Capture the cell that displays the provided text and extract its (X, Y) central coordinate. 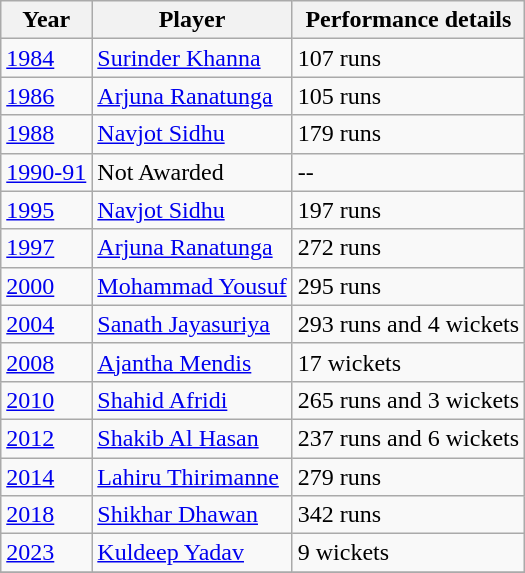
1988 (46, 134)
293 runs and 4 wickets (408, 324)
2023 (46, 553)
272 runs (408, 248)
295 runs (408, 286)
2012 (46, 438)
179 runs (408, 134)
Mohammad Yousuf (192, 286)
107 runs (408, 58)
279 runs (408, 477)
9 wickets (408, 553)
1984 (46, 58)
Shikhar Dhawan (192, 515)
Shakib Al Hasan (192, 438)
1990-91 (46, 172)
2010 (46, 400)
Player (192, 20)
237 runs and 6 wickets (408, 438)
197 runs (408, 210)
342 runs (408, 515)
2008 (46, 362)
Not Awarded (192, 172)
2000 (46, 286)
105 runs (408, 96)
265 runs and 3 wickets (408, 400)
2014 (46, 477)
17 wickets (408, 362)
1997 (46, 248)
Surinder Khanna (192, 58)
Year (46, 20)
2004 (46, 324)
Ajantha Mendis (192, 362)
Shahid Afridi (192, 400)
1986 (46, 96)
Kuldeep Yadav (192, 553)
Sanath Jayasuriya (192, 324)
-- (408, 172)
Performance details (408, 20)
1995 (46, 210)
Lahiru Thirimanne (192, 477)
2018 (46, 515)
